Output the (x, y) coordinate of the center of the cell containing the given text.  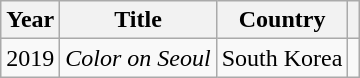
Year (30, 20)
South Korea (282, 58)
Title (138, 20)
2019 (30, 58)
Color on Seoul (138, 58)
Country (282, 20)
